Provide the [x, y] coordinate of the cell's center where the given text is located.  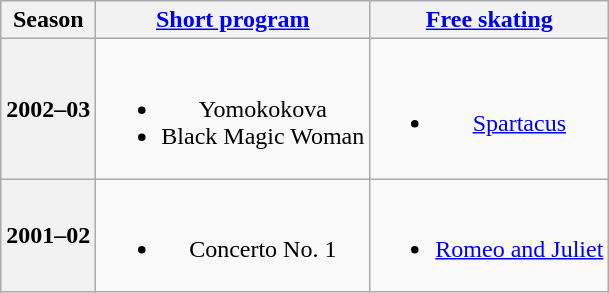
Short program [233, 20]
Romeo and Juliet [490, 236]
2002–03 [48, 109]
Free skating [490, 20]
Concerto No. 1 [233, 236]
Yomokokova Black Magic Woman [233, 109]
Spartacus [490, 109]
2001–02 [48, 236]
Season [48, 20]
